Return the (x, y) coordinate for the center point of the cell that contains the specified text.  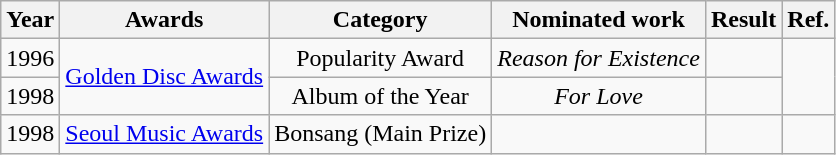
Popularity Award (380, 58)
Golden Disc Awards (164, 77)
Category (380, 20)
Nominated work (599, 20)
Seoul Music Awards (164, 134)
Awards (164, 20)
1996 (30, 58)
Reason for Existence (599, 58)
Album of the Year (380, 96)
Bonsang (Main Prize) (380, 134)
Ref. (808, 20)
Year (30, 20)
Result (743, 20)
For Love (599, 96)
